Extract the (x, y) coordinate from the center of the cell holding the provided text.  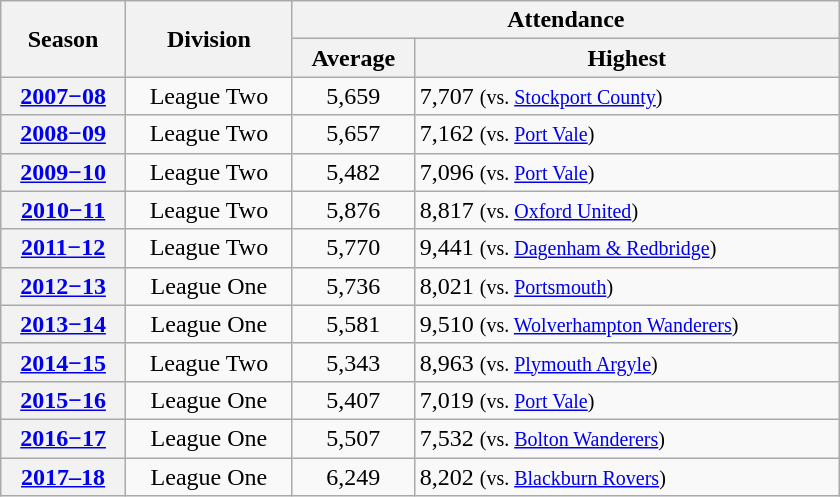
7,096 (vs. Port Vale) (626, 172)
Division (208, 39)
5,736 (353, 286)
8,021 (vs. Portsmouth) (626, 286)
2016−17 (64, 438)
8,202 (vs. Blackburn Rovers) (626, 477)
2011−12 (64, 248)
2007−08 (64, 96)
2013−14 (64, 324)
7,019 (vs. Port Vale) (626, 400)
Average (353, 58)
2008−09 (64, 134)
9,441 (vs. Dagenham & Redbridge) (626, 248)
8,963 (vs. Plymouth Argyle) (626, 362)
5,581 (353, 324)
2015−16 (64, 400)
2017–18 (64, 477)
Season (64, 39)
5,407 (353, 400)
5,657 (353, 134)
5,876 (353, 210)
2009−10 (64, 172)
Attendance (566, 20)
2014−15 (64, 362)
5,482 (353, 172)
5,507 (353, 438)
2010−11 (64, 210)
9,510 (vs. Wolverhampton Wanderers) (626, 324)
7,707 (vs. Stockport County) (626, 96)
7,532 (vs. Bolton Wanderers) (626, 438)
2012−13 (64, 286)
6,249 (353, 477)
8,817 (vs. Oxford United) (626, 210)
5,770 (353, 248)
5,343 (353, 362)
Highest (626, 58)
7,162 (vs. Port Vale) (626, 134)
5,659 (353, 96)
